Output the (X, Y) coordinate of the center of the cell containing the given text.  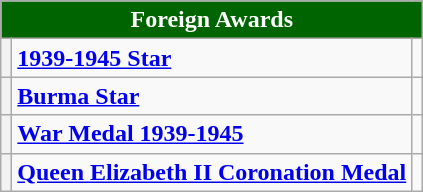
1939-1945 Star (212, 58)
War Medal 1939-1945 (212, 134)
Burma Star (212, 96)
Queen Elizabeth II Coronation Medal (212, 172)
Foreign Awards (212, 20)
